Scan for the cell matching the given text and deliver its (X, Y) coordinate at center. 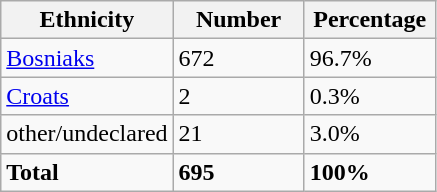
0.3% (370, 96)
other/undeclared (87, 134)
Bosniaks (87, 58)
Ethnicity (87, 20)
Percentage (370, 20)
695 (238, 172)
100% (370, 172)
Number (238, 20)
96.7% (370, 58)
672 (238, 58)
2 (238, 96)
21 (238, 134)
3.0% (370, 134)
Croats (87, 96)
Total (87, 172)
